Pinpoint the cell where the given text exists, returning its (X, Y) midpoint coordinate. 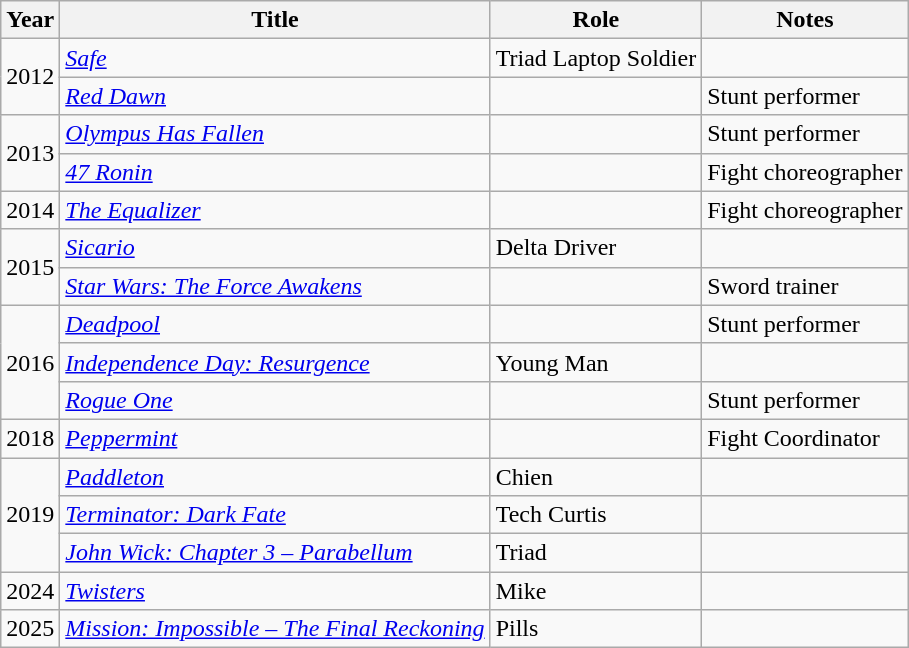
Paddleton (275, 477)
Title (275, 20)
Peppermint (275, 438)
Role (596, 20)
2014 (30, 210)
The Equalizer (275, 210)
2012 (30, 77)
2024 (30, 591)
Red Dawn (275, 96)
47 Ronin (275, 172)
Delta Driver (596, 248)
Fight Coordinator (805, 438)
2018 (30, 438)
Safe (275, 58)
Young Man (596, 362)
Pills (596, 629)
2019 (30, 515)
Triad Laptop Soldier (596, 58)
Sicario (275, 248)
John Wick: Chapter 3 – Parabellum (275, 553)
Mission: Impossible – The Final Reckoning (275, 629)
2016 (30, 362)
2015 (30, 267)
Chien (596, 477)
Rogue One (275, 400)
Star Wars: The Force Awakens (275, 286)
2013 (30, 153)
Triad (596, 553)
Twisters (275, 591)
Notes (805, 20)
2025 (30, 629)
Sword trainer (805, 286)
Year (30, 20)
Independence Day: Resurgence (275, 362)
Olympus Has Fallen (275, 134)
Mike (596, 591)
Deadpool (275, 324)
Tech Curtis (596, 515)
Terminator: Dark Fate (275, 515)
